Scan for the cell matching the given text and deliver its (x, y) coordinate at center. 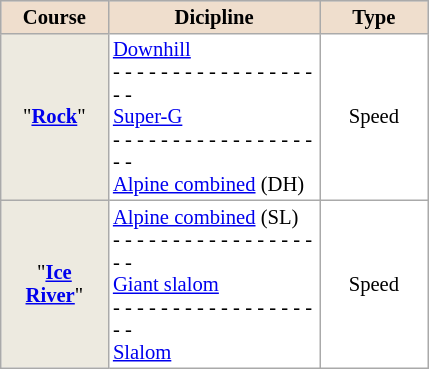
"Rock" (54, 116)
Course (54, 16)
Type (374, 16)
Downhill- - - - - - - - - - - - - - - - - - -Super-G- - - - - - - - - - - - - - - - - - -Alpine combined (DH) (214, 116)
Dicipline (214, 16)
Alpine combined (SL)- - - - - - - - - - - - - - - - - - -Giant slalom- - - - - - - - - - - - - - - - - - -Slalom (214, 284)
"Ice River" (54, 284)
